Detect which cell encompasses the target text, then output its [X, Y] center coordinate. 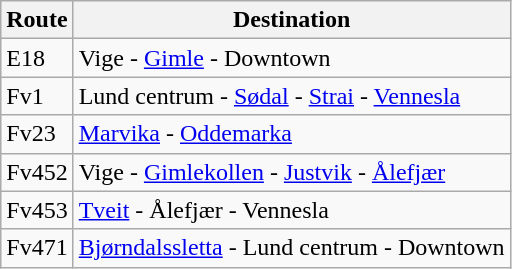
Bjørndalssletta - Lund centrum - Downtown [292, 248]
Marvika - Oddemarka [292, 134]
Vige - Gimle - Downtown [292, 58]
Fv453 [37, 210]
Tveit - Ålefjær - Vennesla [292, 210]
Lund centrum - Sødal - Strai - Vennesla [292, 96]
Destination [292, 20]
Fv23 [37, 134]
Route [37, 20]
Fv1 [37, 96]
Fv471 [37, 248]
Vige - Gimlekollen - Justvik - Ålefjær [292, 172]
E18 [37, 58]
Fv452 [37, 172]
